Search for the cell housing the specified text and yield its (X, Y) center coordinate. 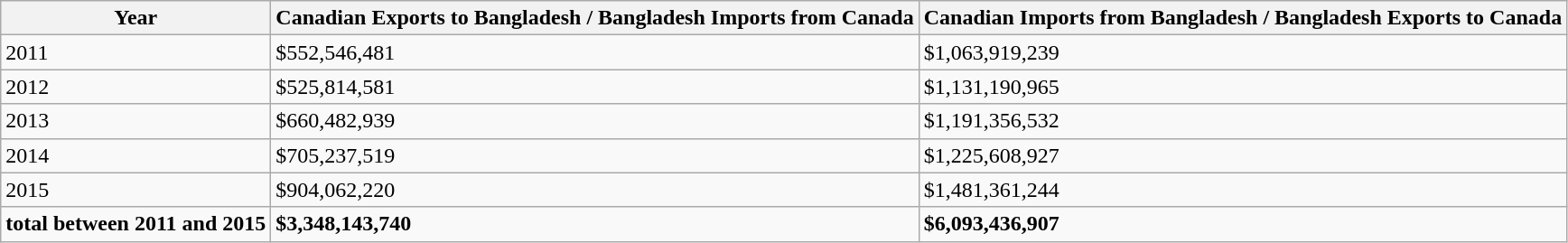
$1,481,361,244 (1243, 190)
2015 (135, 190)
Canadian Imports from Bangladesh / Bangladesh Exports to Canada (1243, 18)
Canadian Exports to Bangladesh / Bangladesh Imports from Canada (594, 18)
2011 (135, 52)
$1,063,919,239 (1243, 52)
Year (135, 18)
$3,348,143,740 (594, 224)
$904,062,220 (594, 190)
2012 (135, 87)
$660,482,939 (594, 121)
$1,191,356,532 (1243, 121)
$552,546,481 (594, 52)
2014 (135, 155)
total between 2011 and 2015 (135, 224)
$1,131,190,965 (1243, 87)
$525,814,581 (594, 87)
$6,093,436,907 (1243, 224)
2013 (135, 121)
$1,225,608,927 (1243, 155)
$705,237,519 (594, 155)
